Find where the given text appears and provide that cell's center as (x, y) coordinate. 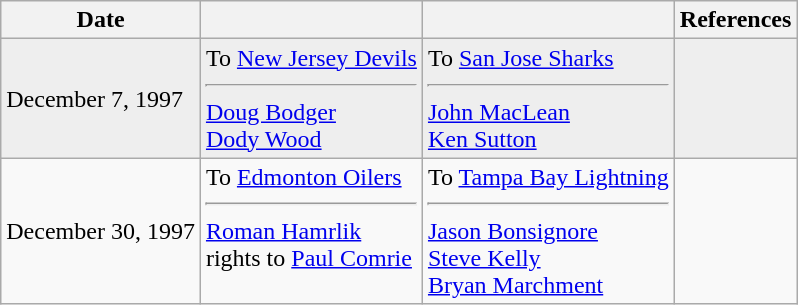
To Tampa Bay LightningJason BonsignoreSteve KellyBryan Marchment (548, 231)
Date (101, 20)
December 7, 1997 (101, 98)
References (736, 20)
To New Jersey DevilsDoug BodgerDody Wood (311, 98)
To San Jose SharksJohn MacLeanKen Sutton (548, 98)
To Edmonton OilersRoman Hamrlikrights to Paul Comrie (311, 231)
December 30, 1997 (101, 231)
